Capture the cell that displays the provided text and extract its [x, y] central coordinate. 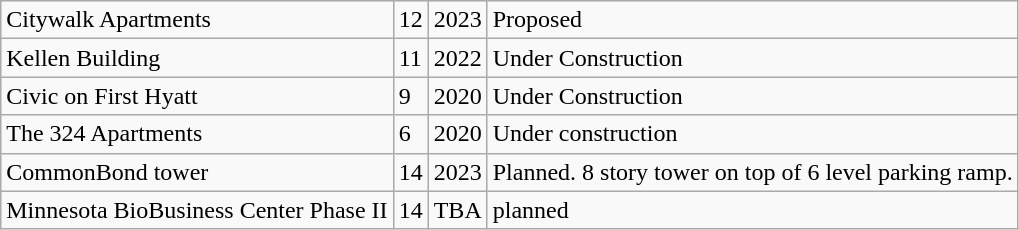
Proposed [752, 20]
9 [410, 96]
Kellen Building [197, 58]
Planned. 8 story tower on top of 6 level parking ramp. [752, 172]
The 324 Apartments [197, 134]
Civic on First Hyatt [197, 96]
2022 [458, 58]
Citywalk Apartments [197, 20]
CommonBond tower [197, 172]
Minnesota BioBusiness Center Phase II [197, 210]
11 [410, 58]
6 [410, 134]
planned [752, 210]
Under construction [752, 134]
12 [410, 20]
TBA [458, 210]
